Capture the cell that displays the provided text and extract its (x, y) central coordinate. 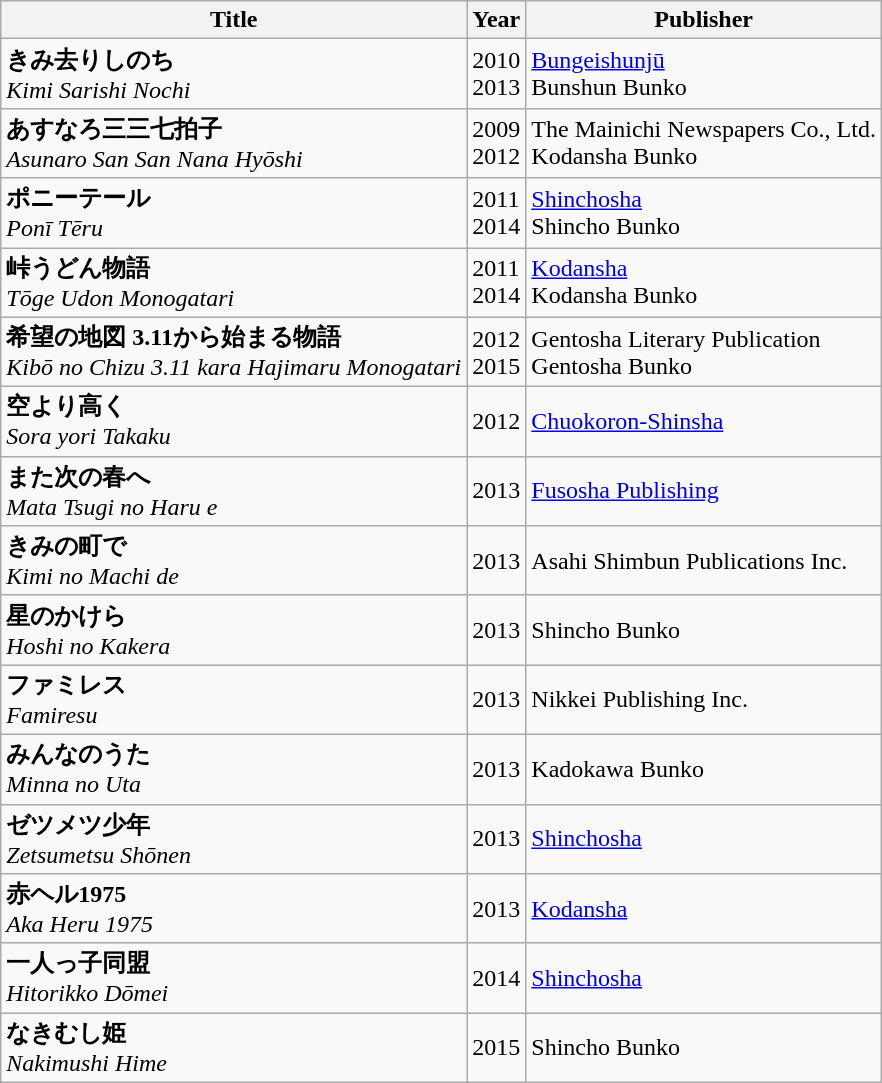
Kodansha (704, 909)
Chuokoron-Shinsha (704, 422)
2014 (496, 978)
あすなろ三三七拍子Asunaro San San Nana Hyōshi (234, 143)
The Mainichi Newspapers Co., Ltd.Kodansha Bunko (704, 143)
きみの町でKimi no Machi de (234, 561)
なきむし姫Nakimushi Hime (234, 1048)
空より高くSora yori Takaku (234, 422)
ShinchoshaShincho Bunko (704, 213)
峠うどん物語Tōge Udon Monogatari (234, 283)
2012 (496, 422)
20102013 (496, 74)
きみ去りしのちKimi Sarishi Nochi (234, 74)
20122015 (496, 352)
一人っ子同盟Hitorikko Dōmei (234, 978)
2015 (496, 1048)
みんなのうたMinna no Uta (234, 769)
Asahi Shimbun Publications Inc. (704, 561)
ゼツメツ少年Zetsumetsu Shōnen (234, 839)
また次の春へMata Tsugi no Haru e (234, 491)
20092012 (496, 143)
ファミレスFamiresu (234, 700)
Fusosha Publishing (704, 491)
BungeishunjūBunshun Bunko (704, 74)
赤ヘル1975Aka Heru 1975 (234, 909)
Nikkei Publishing Inc. (704, 700)
Publisher (704, 20)
ポニーテールPonī Tēru (234, 213)
Gentosha Literary PublicationGentosha Bunko (704, 352)
Year (496, 20)
希望の地図 3.11から始まる物語Kibō no Chizu 3.11 kara Hajimaru Monogatari (234, 352)
KodanshaKodansha Bunko (704, 283)
Title (234, 20)
Kadokawa Bunko (704, 769)
星のかけらHoshi no Kakera (234, 630)
